Find where the given text appears and provide that cell's center as [x, y] coordinate. 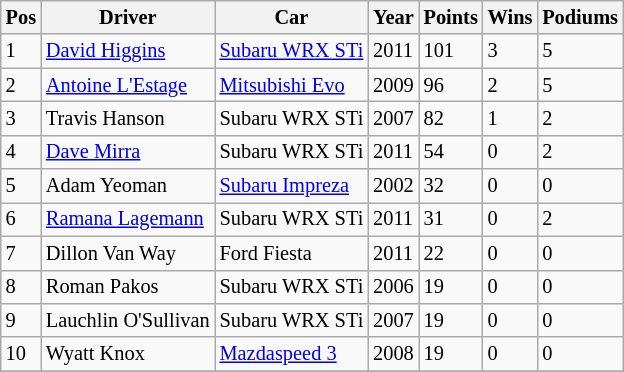
2006 [393, 287]
Wyatt Knox [128, 354]
Dave Mirra [128, 152]
2008 [393, 354]
Antoine L'Estage [128, 85]
Points [451, 17]
Ford Fiesta [292, 253]
32 [451, 186]
Wins [510, 17]
Driver [128, 17]
22 [451, 253]
9 [21, 320]
4 [21, 152]
54 [451, 152]
Pos [21, 17]
Subaru Impreza [292, 186]
Car [292, 17]
Roman Pakos [128, 287]
Mazdaspeed 3 [292, 354]
2009 [393, 85]
2002 [393, 186]
Travis Hanson [128, 118]
96 [451, 85]
7 [21, 253]
101 [451, 51]
Mitsubishi Evo [292, 85]
Dillon Van Way [128, 253]
Year [393, 17]
31 [451, 219]
8 [21, 287]
Ramana Lagemann [128, 219]
Podiums [580, 17]
David Higgins [128, 51]
Adam Yeoman [128, 186]
Lauchlin O'Sullivan [128, 320]
6 [21, 219]
82 [451, 118]
10 [21, 354]
